Find where the given text appears and provide that cell's center as (x, y) coordinate. 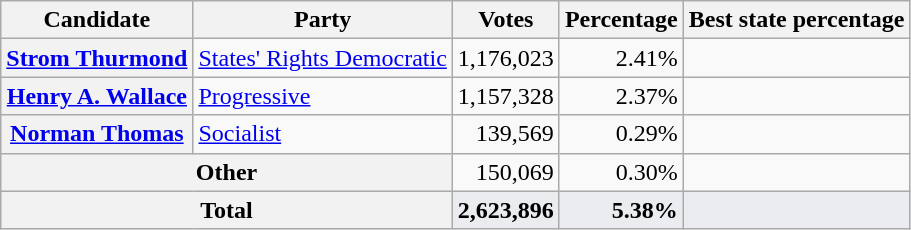
Other (227, 172)
Norman Thomas (97, 134)
139,569 (506, 134)
Progressive (322, 96)
Party (322, 20)
2.37% (621, 96)
2.41% (621, 58)
Strom Thurmond (97, 58)
0.29% (621, 134)
Percentage (621, 20)
Henry A. Wallace (97, 96)
2,623,896 (506, 210)
5.38% (621, 210)
Total (227, 210)
Candidate (97, 20)
Best state percentage (796, 20)
1,157,328 (506, 96)
1,176,023 (506, 58)
Socialist (322, 134)
0.30% (621, 172)
Votes (506, 20)
States' Rights Democratic (322, 58)
150,069 (506, 172)
